Identify which cell holds the provided text, then report its [X, Y] central coordinate. 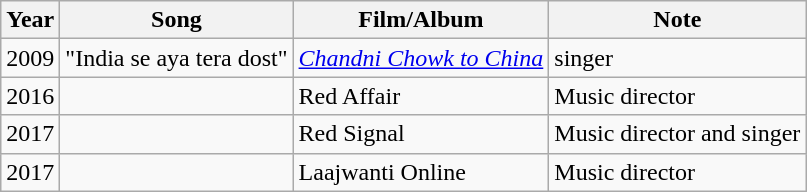
Red Affair [421, 96]
Film/Album [421, 20]
2009 [30, 58]
singer [678, 58]
Chandni Chowk to China [421, 58]
Laajwanti Online [421, 172]
Song [176, 20]
2016 [30, 96]
Year [30, 20]
Note [678, 20]
Music director and singer [678, 134]
Red Signal [421, 134]
"India se aya tera dost" [176, 58]
